Determine the [X, Y] coordinate at the center of the cell enclosing the given text.  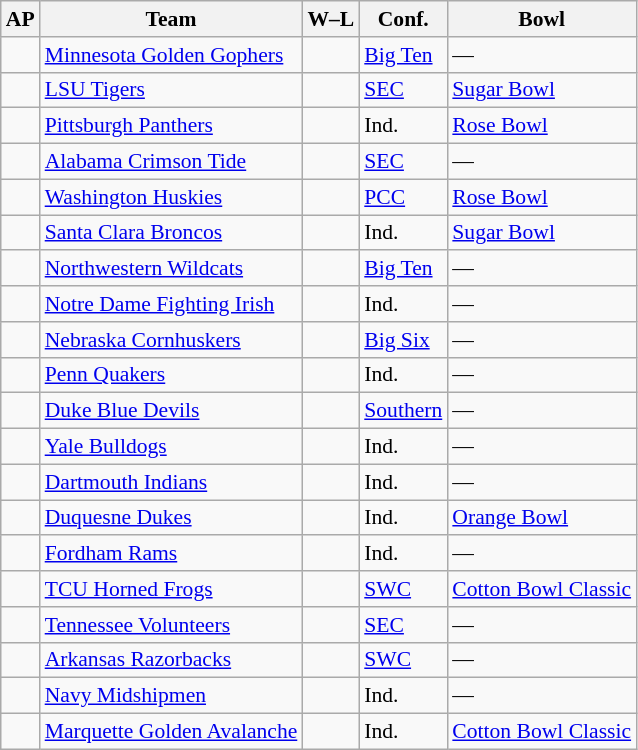
Santa Clara Broncos [172, 233]
Team [172, 19]
Duquesne Dukes [172, 518]
Orange Bowl [542, 518]
Minnesota Golden Gophers [172, 55]
Arkansas Razorbacks [172, 660]
W–L [330, 19]
Northwestern Wildcats [172, 269]
Conf. [403, 19]
PCC [403, 197]
Nebraska Cornhuskers [172, 340]
Alabama Crimson Tide [172, 162]
Notre Dame Fighting Irish [172, 304]
Yale Bulldogs [172, 447]
Dartmouth Indians [172, 482]
Washington Huskies [172, 197]
LSU Tigers [172, 90]
Navy Midshipmen [172, 696]
Marquette Golden Avalanche [172, 732]
Bowl [542, 19]
Tennessee Volunteers [172, 625]
Duke Blue Devils [172, 411]
Penn Quakers [172, 375]
TCU Horned Frogs [172, 589]
Southern [403, 411]
Fordham Rams [172, 554]
Pittsburgh Panthers [172, 126]
AP [20, 19]
Big Six [403, 340]
